Determine the (X, Y) coordinate at the center of the cell enclosing the given text.  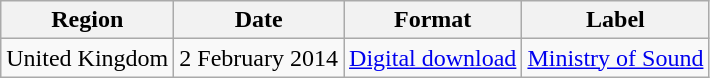
Ministry of Sound (616, 58)
Format (433, 20)
Date (259, 20)
Digital download (433, 58)
United Kingdom (88, 58)
Label (616, 20)
2 February 2014 (259, 58)
Region (88, 20)
